Search for the cell housing the specified text and yield its [X, Y] center coordinate. 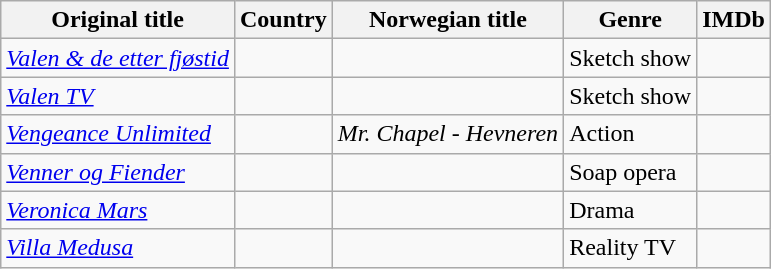
Action [630, 134]
Valen & de etter fjøstid [118, 58]
Soap opera [630, 172]
Norwegian title [448, 20]
Villa Medusa [118, 248]
Venner og Fiender [118, 172]
Original title [118, 20]
Vengeance Unlimited [118, 134]
Genre [630, 20]
IMDb [734, 20]
Valen TV [118, 96]
Country [283, 20]
Reality TV [630, 248]
Mr. Chapel - Hevneren [448, 134]
Veronica Mars [118, 210]
Drama [630, 210]
